For the text-containing cell, return its midpoint in [x, y] coordinate format. 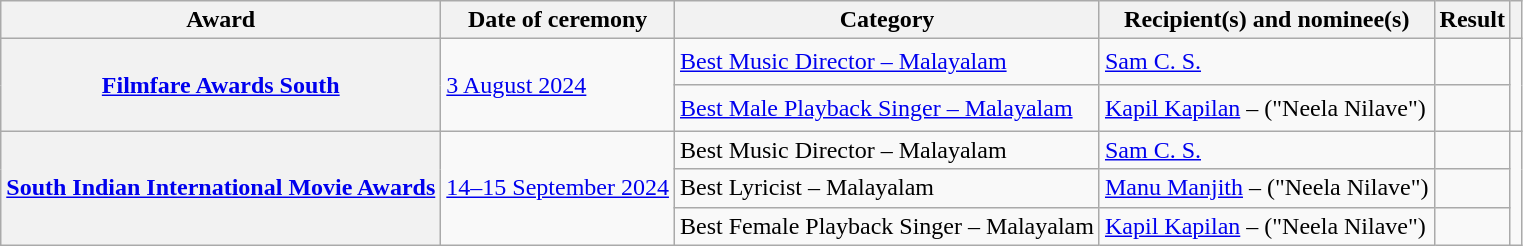
Manu Manjith – ("Neela Nilave") [1266, 188]
Best Female Playback Singer – Malayalam [886, 226]
Filmfare Awards South [221, 85]
Best Lyricist – Malayalam [886, 188]
Date of ceremony [558, 20]
Best Male Playback Singer – Malayalam [886, 108]
3 August 2024 [558, 85]
Award [221, 20]
South Indian International Movie Awards [221, 188]
Result [1472, 20]
14–15 September 2024 [558, 188]
Recipient(s) and nominee(s) [1266, 20]
Category [886, 20]
